Capture the cell that displays the provided text and extract its [x, y] central coordinate. 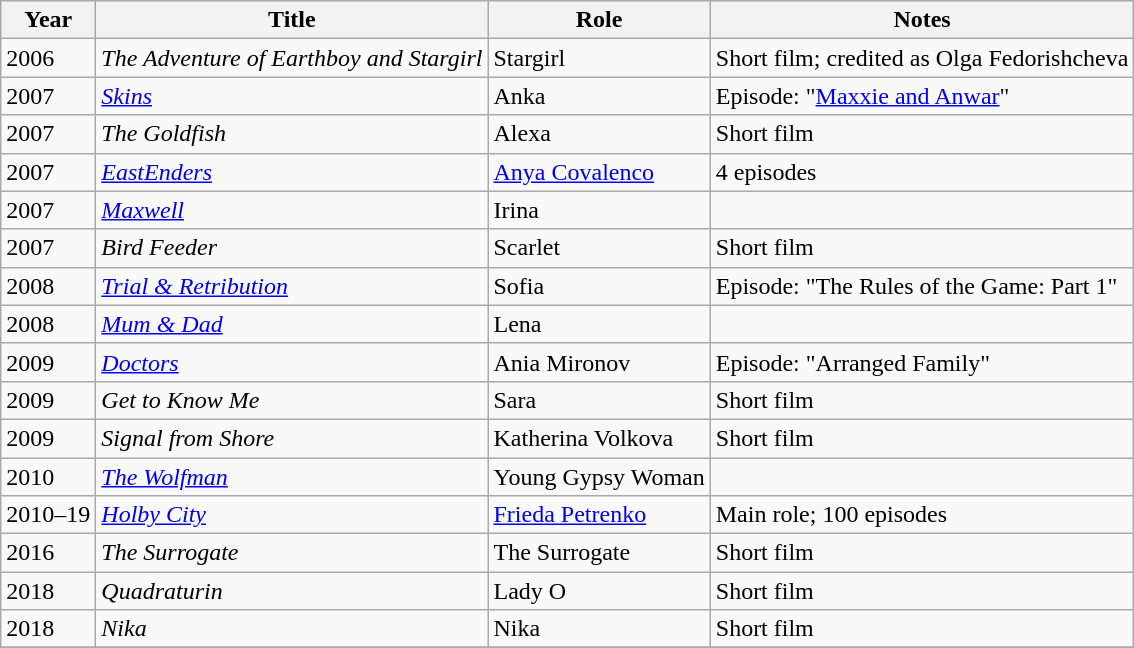
Mum & Dad [292, 324]
Maxwell [292, 210]
Skins [292, 96]
EastEnders [292, 172]
2010–19 [48, 515]
Episode: "Maxxie and Anwar" [922, 96]
Sofia [599, 286]
The Adventure of Earthboy and Stargirl [292, 58]
Trial & Retribution [292, 286]
2010 [48, 477]
Episode: "Arranged Family" [922, 362]
Young Gypsy Woman [599, 477]
Lady O [599, 591]
Holby City [292, 515]
Doctors [292, 362]
Lena [599, 324]
Irina [599, 210]
Stargirl [599, 58]
Year [48, 20]
Ania Mironov [599, 362]
Role [599, 20]
Alexa [599, 134]
Bird Feeder [292, 248]
Episode: "The Rules of the Game: Part 1" [922, 286]
Notes [922, 20]
Sara [599, 400]
Anya Covalenco [599, 172]
4 episodes [922, 172]
Frieda Petrenko [599, 515]
Main role; 100 episodes [922, 515]
Short film; credited as Olga Fedorishcheva [922, 58]
Anka [599, 96]
Get to Know Me [292, 400]
2016 [48, 553]
2006 [48, 58]
Signal from Shore [292, 438]
Katherina Volkova [599, 438]
Quadraturin [292, 591]
The Wolfman [292, 477]
The Goldfish [292, 134]
Scarlet [599, 248]
Title [292, 20]
